Extract the [x, y] coordinate from the center of the cell holding the provided text.  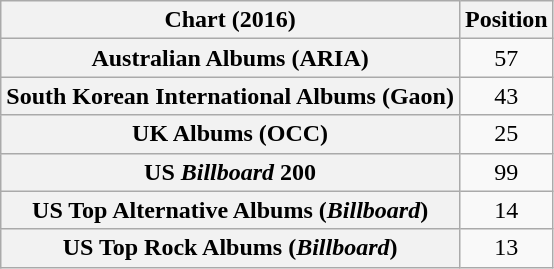
UK Albums (OCC) [230, 134]
43 [506, 96]
US Top Alternative Albums (Billboard) [230, 210]
US Top Rock Albums (Billboard) [230, 248]
Position [506, 20]
US Billboard 200 [230, 172]
Australian Albums (ARIA) [230, 58]
14 [506, 210]
13 [506, 248]
99 [506, 172]
25 [506, 134]
57 [506, 58]
Chart (2016) [230, 20]
South Korean International Albums (Gaon) [230, 96]
